Return the [x, y] coordinate for the center point of the cell that contains the specified text.  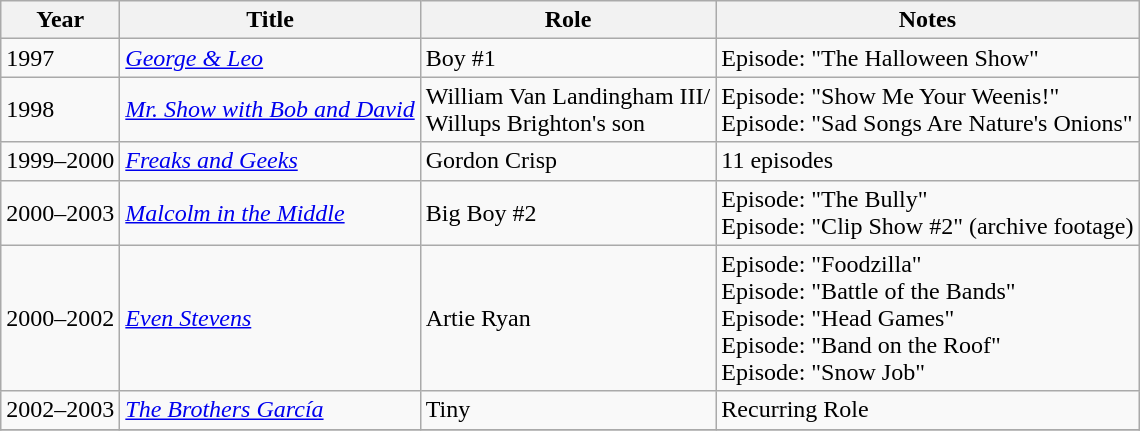
Episode: "Show Me Your Weenis!"Episode: "Sad Songs Are Nature's Onions" [928, 110]
Freaks and Geeks [270, 161]
Even Stevens [270, 318]
Tiny [568, 410]
Mr. Show with Bob and David [270, 110]
11 episodes [928, 161]
Role [568, 20]
Year [60, 20]
Episode: "The Halloween Show" [928, 58]
The Brothers García [270, 410]
Episode: "Foodzilla"Episode: "Battle of the Bands"Episode: "Head Games"Episode: "Band on the Roof"Episode: "Snow Job" [928, 318]
1997 [60, 58]
Notes [928, 20]
2000–2003 [60, 212]
Title [270, 20]
2002–2003 [60, 410]
George & Leo [270, 58]
Gordon Crisp [568, 161]
Episode: "The Bully"Episode: "Clip Show #2" (archive footage) [928, 212]
Boy #1 [568, 58]
Big Boy #2 [568, 212]
1998 [60, 110]
2000–2002 [60, 318]
Artie Ryan [568, 318]
Malcolm in the Middle [270, 212]
1999–2000 [60, 161]
William Van Landingham III/Willups Brighton's son [568, 110]
Recurring Role [928, 410]
